Pinpoint the cell where the given text exists, returning its (X, Y) midpoint coordinate. 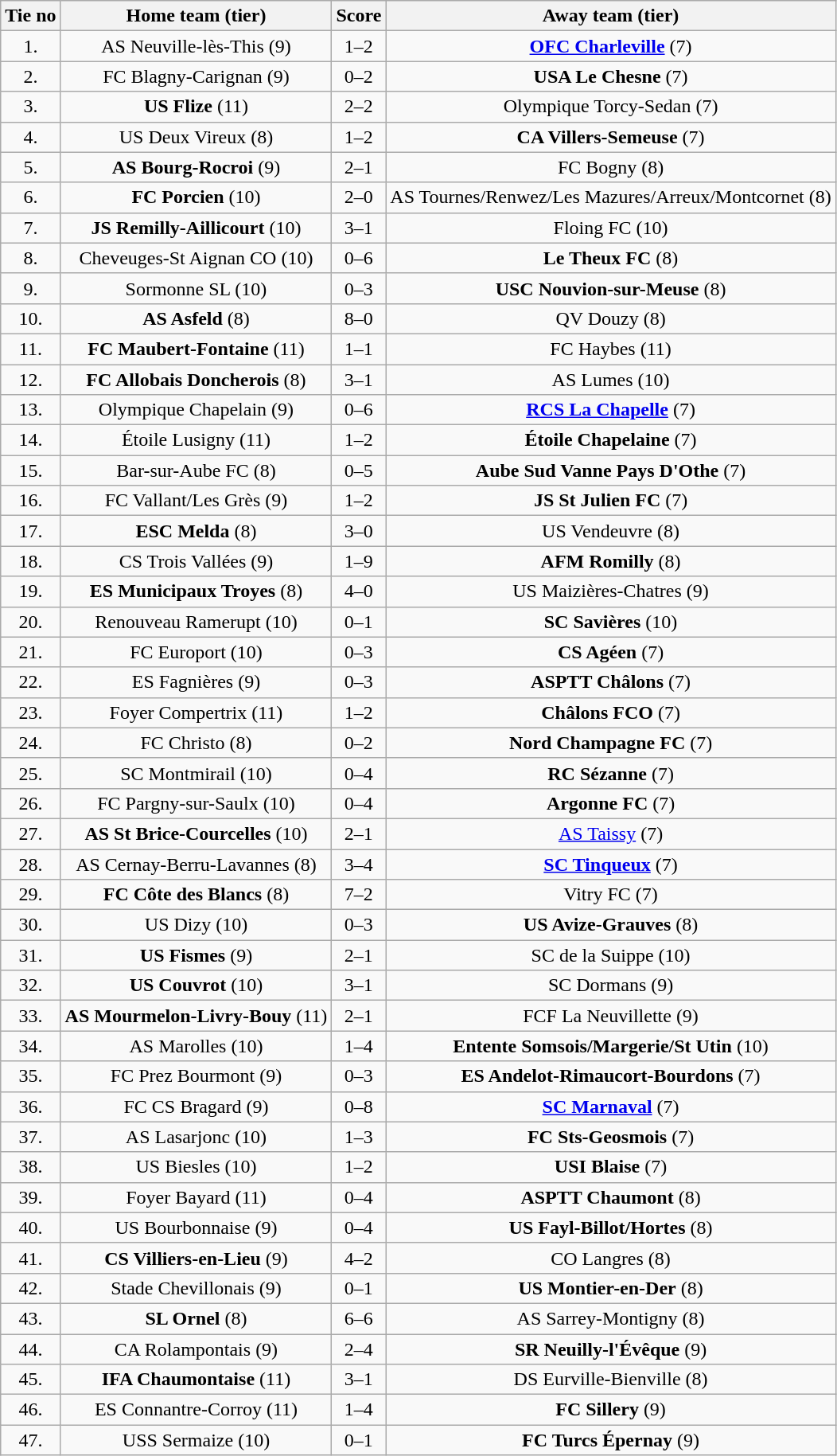
18. (30, 561)
ES Andelot-Rimaucort-Bourdons (7) (611, 1076)
1–9 (359, 561)
47. (30, 1440)
USI Blaise (7) (611, 1167)
IFA Chaumontaise (11) (196, 1380)
7. (30, 228)
22. (30, 682)
RC Sézanne (7) (611, 773)
FC Sts-Geosmois (7) (611, 1137)
FC CS Bragard (9) (196, 1107)
US Maizières-Chatres (9) (611, 591)
ES Fagnières (9) (196, 682)
15. (30, 470)
3–0 (359, 531)
6. (30, 197)
4–2 (359, 1258)
45. (30, 1380)
AS Lumes (10) (611, 380)
1–1 (359, 349)
35. (30, 1076)
23. (30, 712)
SC de la Suippe (10) (611, 955)
Olympique Torcy-Sedan (7) (611, 107)
Floing FC (10) (611, 228)
2–4 (359, 1349)
1. (30, 46)
46. (30, 1410)
SC Savières (10) (611, 622)
ASPTT Chaumont (8) (611, 1197)
ES Connantre-Corroy (11) (196, 1410)
ASPTT Châlons (7) (611, 682)
ES Municipaux Troyes (8) (196, 591)
QV Douzy (8) (611, 318)
20. (30, 622)
19. (30, 591)
FC Europort (10) (196, 652)
US Montier-en-Der (8) (611, 1288)
36. (30, 1107)
10. (30, 318)
SC Tinqueux (7) (611, 864)
RCS La Chapelle (7) (611, 410)
CS Trois Vallées (9) (196, 561)
FC Vallant/Les Grès (9) (196, 501)
AS St Brice-Courcelles (10) (196, 833)
0–8 (359, 1107)
CO Langres (8) (611, 1258)
38. (30, 1167)
Stade Chevillonais (9) (196, 1288)
FC Maubert-Fontaine (11) (196, 349)
40. (30, 1228)
Bar-sur-Aube FC (8) (196, 470)
Foyer Compertrix (11) (196, 712)
28. (30, 864)
US Dizy (10) (196, 925)
Le Theux FC (8) (611, 258)
Vitry FC (7) (611, 895)
AS Lasarjonc (10) (196, 1137)
FC Turcs Épernay (9) (611, 1440)
Score (359, 16)
Aube Sud Vanne Pays D'Othe (7) (611, 470)
FC Haybes (11) (611, 349)
FC Bogny (8) (611, 167)
US Fismes (9) (196, 955)
44. (30, 1349)
Away team (tier) (611, 16)
AS Tournes/Renwez/Les Mazures/Arreux/Montcornet (8) (611, 197)
6–6 (359, 1318)
AFM Romilly (8) (611, 561)
Étoile Chapelaine (7) (611, 440)
ESC Melda (8) (196, 531)
SC Montmirail (10) (196, 773)
SC Dormans (9) (611, 986)
US Vendeuvre (8) (611, 531)
37. (30, 1137)
US Avize-Grauves (8) (611, 925)
1–3 (359, 1137)
AS Marolles (10) (196, 1046)
Étoile Lusigny (11) (196, 440)
Sormonne SL (10) (196, 288)
AS Mourmelon-Livry-Bouy (11) (196, 1016)
CA Villers-Semeuse (7) (611, 137)
13. (30, 410)
FC Allobais Doncherois (8) (196, 380)
43. (30, 1318)
AS Taissy (7) (611, 833)
FC Porcien (10) (196, 197)
US Deux Vireux (8) (196, 137)
8. (30, 258)
CS Villiers-en-Lieu (9) (196, 1258)
FCF La Neuvillette (9) (611, 1016)
AS Sarrey-Montigny (8) (611, 1318)
AS Neuville-lès-This (9) (196, 46)
42. (30, 1288)
2–0 (359, 197)
FC Christo (8) (196, 743)
12. (30, 380)
16. (30, 501)
14. (30, 440)
Tie no (30, 16)
8–0 (359, 318)
39. (30, 1197)
US Flize (11) (196, 107)
USC Nouvion-sur-Meuse (8) (611, 288)
FC Blagny-Carignan (9) (196, 76)
Home team (tier) (196, 16)
Nord Champagne FC (7) (611, 743)
SL Ornel (8) (196, 1318)
26. (30, 803)
FC Sillery (9) (611, 1410)
25. (30, 773)
0–5 (359, 470)
FC Pargny-sur-Saulx (10) (196, 803)
Renouveau Ramerupt (10) (196, 622)
29. (30, 895)
USS Sermaize (10) (196, 1440)
US Bourbonnaise (9) (196, 1228)
FC Côte des Blancs (8) (196, 895)
11. (30, 349)
27. (30, 833)
5. (30, 167)
34. (30, 1046)
JS St Julien FC (7) (611, 501)
DS Eurville-Bienville (8) (611, 1380)
USA Le Chesne (7) (611, 76)
2–2 (359, 107)
30. (30, 925)
Olympique Chapelain (9) (196, 410)
Cheveuges-St Aignan CO (10) (196, 258)
4. (30, 137)
AS Cernay-Berru-Lavannes (8) (196, 864)
AS Asfeld (8) (196, 318)
4–0 (359, 591)
US Biesles (10) (196, 1167)
3. (30, 107)
33. (30, 1016)
24. (30, 743)
9. (30, 288)
FC Prez Bourmont (9) (196, 1076)
17. (30, 531)
41. (30, 1258)
7–2 (359, 895)
US Fayl-Billot/Hortes (8) (611, 1228)
OFC Charleville (7) (611, 46)
AS Bourg-Rocroi (9) (196, 167)
Argonne FC (7) (611, 803)
JS Remilly-Aillicourt (10) (196, 228)
US Couvrot (10) (196, 986)
3–4 (359, 864)
21. (30, 652)
2. (30, 76)
32. (30, 986)
Entente Somsois/Margerie/St Utin (10) (611, 1046)
SR Neuilly-l'Évêque (9) (611, 1349)
CA Rolampontais (9) (196, 1349)
31. (30, 955)
Foyer Bayard (11) (196, 1197)
Châlons FCO (7) (611, 712)
SC Marnaval (7) (611, 1107)
CS Agéen (7) (611, 652)
